Search for the cell housing the specified text and yield its (x, y) center coordinate. 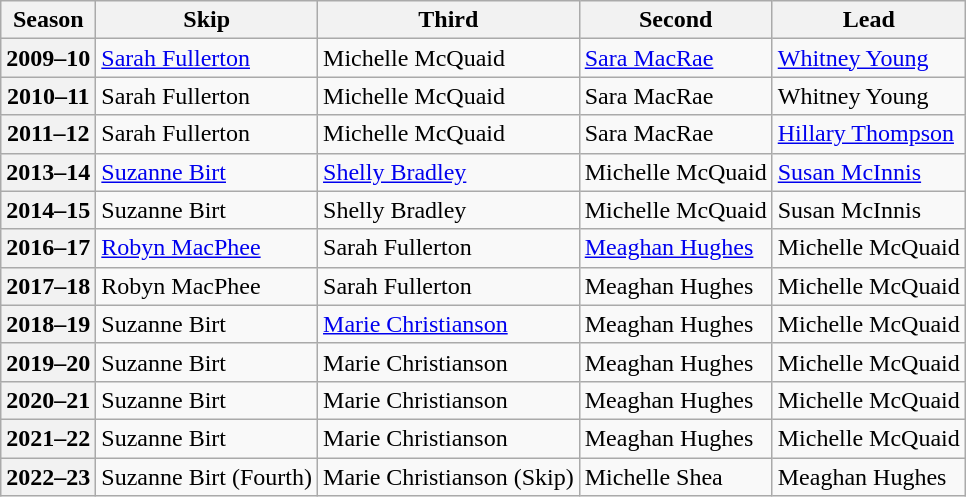
2022–23 (48, 477)
2019–20 (48, 362)
Third (449, 20)
2014–15 (48, 210)
Lead (868, 20)
Suzanne Birt (Fourth) (207, 477)
2010–11 (48, 96)
2009–10 (48, 58)
Michelle Shea (676, 477)
2016–17 (48, 248)
Season (48, 20)
2011–12 (48, 134)
Marie Christianson (Skip) (449, 477)
2013–14 (48, 172)
2018–19 (48, 324)
Second (676, 20)
2021–22 (48, 438)
Skip (207, 20)
2017–18 (48, 286)
Hillary Thompson (868, 134)
2020–21 (48, 400)
